For the text-containing cell, return its midpoint in [X, Y] coordinate format. 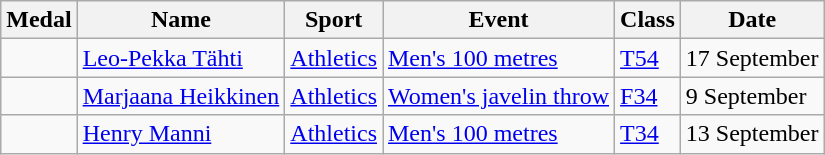
Name [181, 20]
9 September [752, 96]
Date [752, 20]
Class [648, 20]
F34 [648, 96]
Women's javelin throw [498, 96]
Leo-Pekka Tähti [181, 58]
17 September [752, 58]
Marjaana Heikkinen [181, 96]
T34 [648, 134]
Event [498, 20]
13 September [752, 134]
Sport [334, 20]
Henry Manni [181, 134]
Medal [39, 20]
T54 [648, 58]
